Identify which cell holds the provided text, then report its [X, Y] central coordinate. 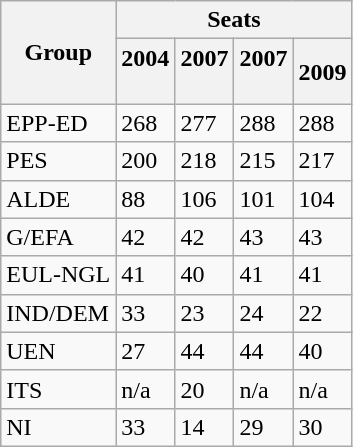
23 [204, 313]
200 [146, 161]
268 [146, 123]
218 [204, 161]
PES [58, 161]
Seats [234, 20]
IND/DEM [58, 313]
27 [146, 351]
217 [322, 161]
EPP-ED [58, 123]
104 [322, 199]
277 [204, 123]
106 [204, 199]
UEN [58, 351]
G/EFA [58, 237]
101 [264, 199]
NI [58, 427]
ITS [58, 389]
14 [204, 427]
215 [264, 161]
2004 [146, 72]
30 [322, 427]
22 [322, 313]
88 [146, 199]
29 [264, 427]
Group [58, 52]
ALDE [58, 199]
EUL-NGL [58, 275]
24 [264, 313]
20 [204, 389]
2009 [322, 72]
